Return the (x, y) coordinate for the center point of the cell that contains the specified text.  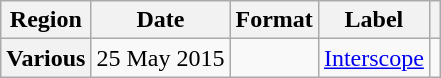
Date (160, 20)
Region (46, 20)
Label (374, 20)
Interscope (374, 58)
Format (274, 20)
Various (46, 58)
25 May 2015 (160, 58)
